Return (X, Y) of the center of cell containing provided text 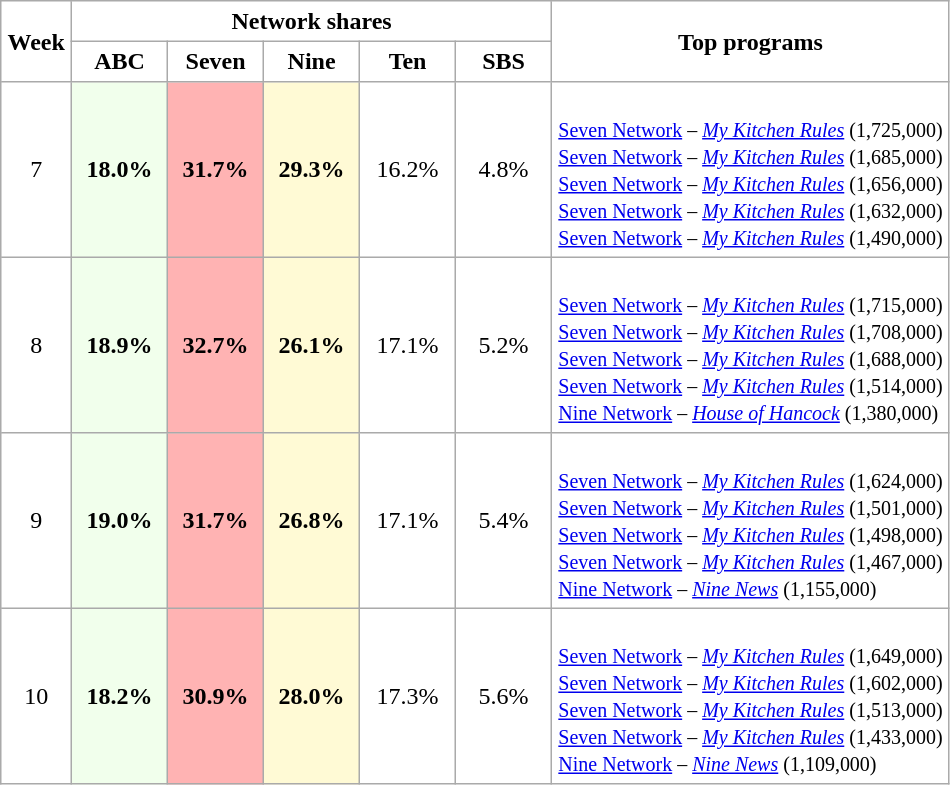
8 (36, 345)
Ten (408, 61)
18.2% (120, 696)
7 (36, 170)
ABC (120, 61)
SBS (504, 61)
10 (36, 696)
4.8% (504, 170)
17.3% (408, 696)
30.9% (216, 696)
19.0% (120, 521)
16.2% (408, 170)
Week (36, 42)
26.1% (312, 345)
5.4% (504, 521)
Nine (312, 61)
28.0% (312, 696)
18.9% (120, 345)
18.0% (120, 170)
9 (36, 521)
32.7% (216, 345)
Seven (216, 61)
Network shares (312, 21)
29.3% (312, 170)
26.8% (312, 521)
Top programs (751, 42)
5.2% (504, 345)
5.6% (504, 696)
